From the cell containing the given text, extract its center point as [x, y] coordinate. 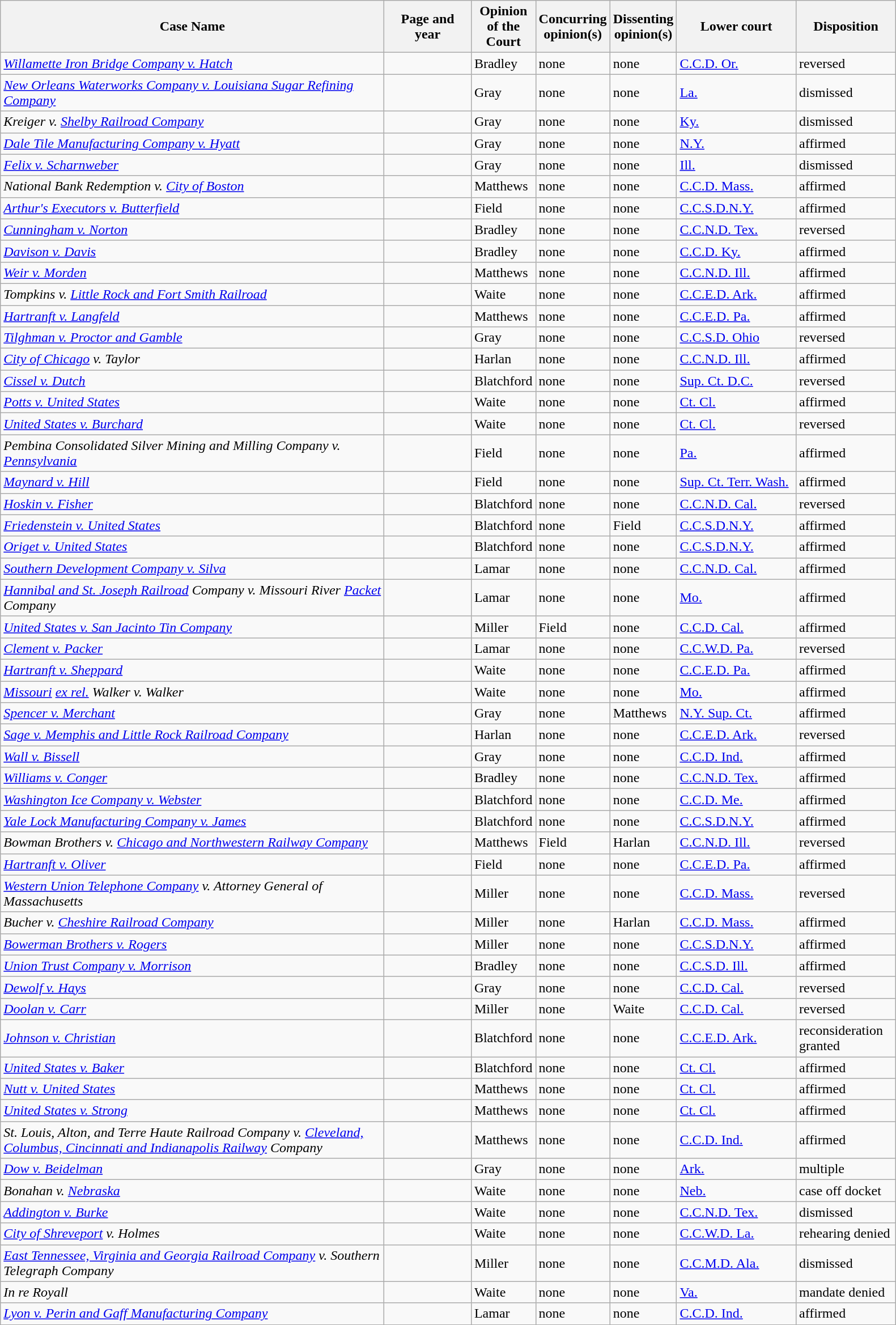
Dissenting opinion(s) [643, 27]
Neb. [737, 1191]
Johnson v. Christian [193, 1038]
Western Union Telephone Company v. Attorney General of Massachusetts [193, 893]
Tilghman v. Proctor and Gamble [193, 338]
Yale Lock Manufacturing Company v. James [193, 821]
rehearing denied [846, 1234]
Dow v. Beidelman [193, 1169]
Wall v. Bissell [193, 757]
Spencer v. Merchant [193, 714]
C.C.M.D. Ala. [737, 1263]
C.C.D. Ky. [737, 251]
Willamette Iron Bridge Company v. Hatch [193, 63]
mandate denied [846, 1292]
United States v. San Jacinto Tin Company [193, 627]
Sage v. Memphis and Little Rock Railroad Company [193, 735]
Clement v. Packer [193, 648]
Pembina Consolidated Silver Mining and Milling Company v. Pennsylvania [193, 453]
C.C.W.D. Pa. [737, 648]
Dewolf v. Hays [193, 987]
Bucher v. Cheshire Railroad Company [193, 923]
Doolan v. Carr [193, 1009]
N.Y. Sup. Ct. [737, 714]
Cissel v. Dutch [193, 381]
Washington Ice Company v. Webster [193, 800]
Davison v. Davis [193, 251]
C.C.S.D. Ohio [737, 338]
Bowerman Brothers v. Rogers [193, 944]
Disposition [846, 27]
Bonahan v. Nebraska [193, 1191]
Weir v. Morden [193, 273]
Missouri ex rel. Walker v. Walker [193, 692]
Nutt v. United States [193, 1089]
Tompkins v. Little Rock and Fort Smith Railroad [193, 294]
Opinion of the Court [503, 27]
United States v. Strong [193, 1111]
La. [737, 93]
New Orleans Waterworks Company v. Louisiana Sugar Refining Company [193, 93]
City of Chicago v. Taylor [193, 359]
Hartranft v. Sheppard [193, 670]
case off docket [846, 1191]
Case Name [193, 27]
reconsideration granted [846, 1038]
Williams v. Conger [193, 778]
N.Y. [737, 143]
Southern Development Company v. Silva [193, 568]
Origet v. United States [193, 547]
Felix v. Scharnweber [193, 165]
Sup. Ct. Terr. Wash. [737, 482]
Concurring opinion(s) [572, 27]
C.C.D. Or. [737, 63]
Union Trust Company v. Morrison [193, 966]
Kreiger v. Shelby Railroad Company [193, 122]
East Tennessee, Virginia and Georgia Railroad Company v. Southern Telegraph Company [193, 1263]
C.C.W.D. La. [737, 1234]
Va. [737, 1292]
Sup. Ct. D.C. [737, 381]
Hartranft v. Langfeld [193, 316]
Page and year [428, 27]
Ark. [737, 1169]
Dale Tile Manufacturing Company v. Hyatt [193, 143]
In re Royall [193, 1292]
Lower court [737, 27]
Maynard v. Hill [193, 482]
Arthur's Executors v. Butterfield [193, 208]
Hannibal and St. Joseph Railroad Company v. Missouri River Packet Company [193, 597]
Lyon v. Perin and Gaff Manufacturing Company [193, 1314]
United States v. Baker [193, 1067]
Addington v. Burke [193, 1212]
Pa. [737, 453]
C.C.D. Me. [737, 800]
United States v. Burchard [193, 424]
Ill. [737, 165]
Hoskin v. Fisher [193, 504]
City of Shreveport v. Holmes [193, 1234]
Friedenstein v. United States [193, 525]
Bowman Brothers v. Chicago and Northwestern Railway Company [193, 843]
National Bank Redemption v. City of Boston [193, 186]
multiple [846, 1169]
Ky. [737, 122]
C.C.S.D. Ill. [737, 966]
Hartranft v. Oliver [193, 864]
Potts v. United States [193, 402]
St. Louis, Alton, and Terre Haute Railroad Company v. Cleveland, Columbus, Cincinnati and Indianapolis Railway Company [193, 1140]
Cunningham v. Norton [193, 230]
